Locate the cell with the specified text and output its (X, Y) center coordinate. 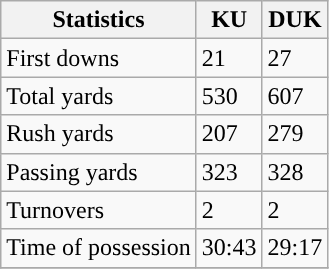
DUK (295, 20)
207 (229, 134)
Turnovers (99, 210)
323 (229, 172)
Passing yards (99, 172)
First downs (99, 58)
530 (229, 96)
Rush yards (99, 134)
328 (295, 172)
Total yards (99, 96)
Statistics (99, 20)
21 (229, 58)
KU (229, 20)
607 (295, 96)
30:43 (229, 248)
27 (295, 58)
Time of possession (99, 248)
29:17 (295, 248)
279 (295, 134)
